Search for the cell housing the specified text and yield its (X, Y) center coordinate. 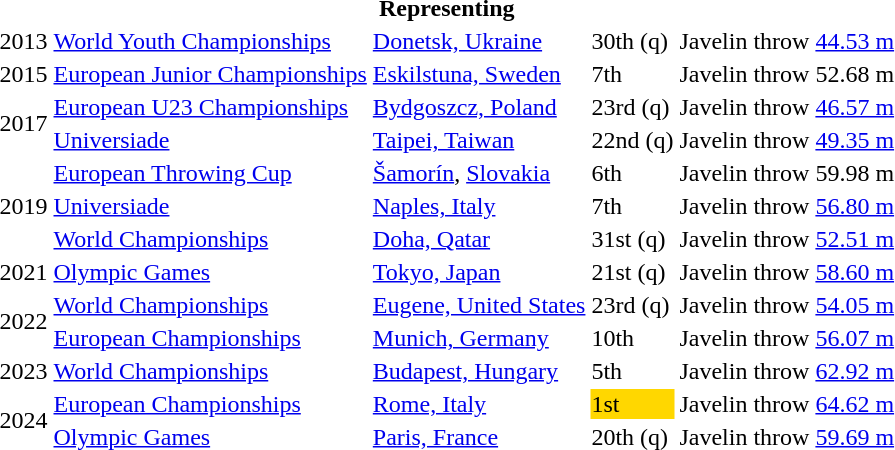
Taipei, Taiwan (479, 140)
21st (q) (632, 272)
22nd (q) (632, 140)
6th (632, 173)
Bydgoszcz, Poland (479, 107)
Naples, Italy (479, 206)
5th (632, 371)
World Youth Championships (210, 41)
European Junior Championships (210, 74)
Munich, Germany (479, 338)
Rome, Italy (479, 404)
Eugene, United States (479, 305)
Doha, Qatar (479, 239)
Donetsk, Ukraine (479, 41)
31st (q) (632, 239)
Eskilstuna, Sweden (479, 74)
30th (q) (632, 41)
Olympic Games (210, 272)
Budapest, Hungary (479, 371)
European Throwing Cup (210, 173)
Tokyo, Japan (479, 272)
European U23 Championships (210, 107)
Šamorín, Slovakia (479, 173)
10th (632, 338)
1st (632, 404)
